Extract the (X, Y) coordinate from the center of the cell holding the provided text.  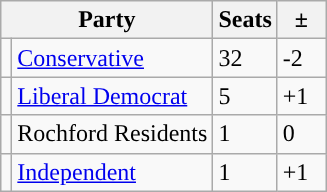
0 (301, 134)
5 (245, 96)
Independent (112, 172)
Party (107, 20)
± (301, 20)
32 (245, 58)
Liberal Democrat (112, 96)
Seats (245, 20)
Rochford Residents (112, 134)
-2 (301, 58)
Conservative (112, 58)
